Detect which cell encompasses the target text, then output its (X, Y) center coordinate. 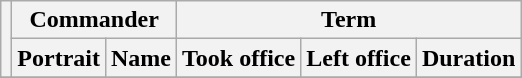
Name (140, 58)
Took office (239, 58)
Duration (468, 58)
Left office (359, 58)
Term (349, 20)
Commander (94, 20)
Portrait (59, 58)
